Provide the [x, y] coordinate of the cell's center where the given text is located.  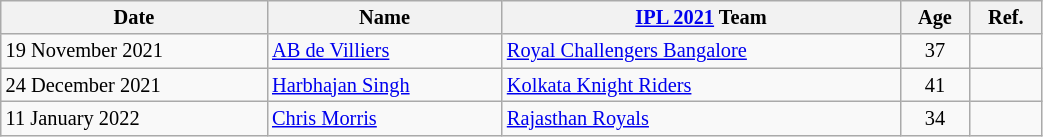
Date [134, 17]
IPL 2021 Team [701, 17]
Rajasthan Royals [701, 118]
11 January 2022 [134, 118]
Harbhajan Singh [384, 85]
34 [935, 118]
24 December 2021 [134, 85]
Age [935, 17]
41 [935, 85]
AB de Villiers [384, 51]
Royal Challengers Bangalore [701, 51]
37 [935, 51]
19 November 2021 [134, 51]
Name [384, 17]
Kolkata Knight Riders [701, 85]
Ref. [1006, 17]
Chris Morris [384, 118]
